Detect which cell encompasses the target text, then output its (X, Y) center coordinate. 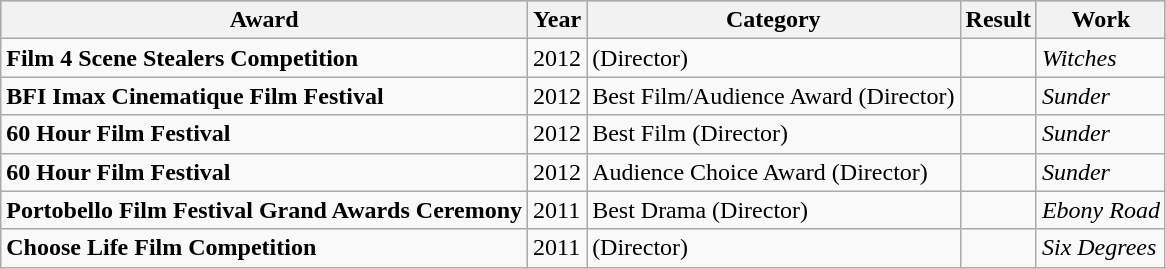
Film 4 Scene Stealers Competition (264, 58)
Award (264, 20)
Best Drama (Director) (774, 210)
Best Film/Audience Award (Director) (774, 96)
Result (998, 20)
Category (774, 20)
Six Degrees (1100, 248)
Audience Choice Award (Director) (774, 172)
BFI Imax Cinematique Film Festival (264, 96)
Choose Life Film Competition (264, 248)
Witches (1100, 58)
Work (1100, 20)
Year (558, 20)
Portobello Film Festival Grand Awards Ceremony (264, 210)
Ebony Road (1100, 210)
Best Film (Director) (774, 134)
